From the cell containing the given text, extract its center point as (X, Y) coordinate. 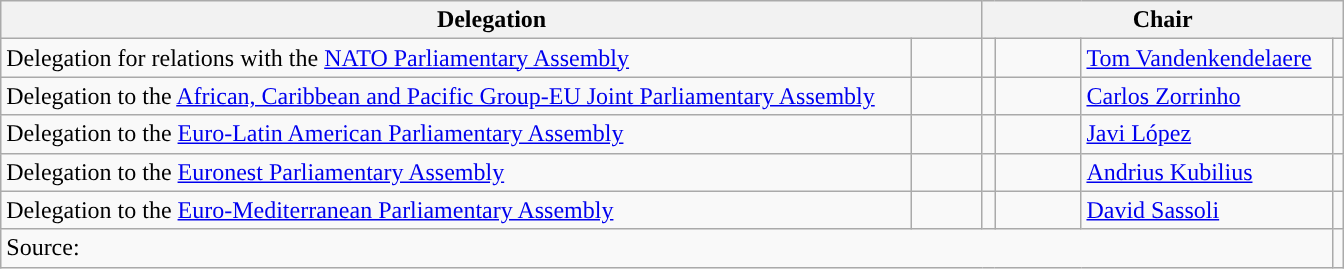
Andrius Kubilius (1206, 172)
Delegation to the Euronest Parliamentary Assembly (456, 172)
Delegation to the Euro-Mediterranean Parliamentary Assembly (456, 210)
David Sassoli (1206, 210)
Delegation to the African, Caribbean and Pacific Group-EU Joint Parliamentary Assembly (456, 96)
Delegation to the Euro-Latin American Parliamentary Assembly (456, 134)
Delegation for relations with the NATO Parliamentary Assembly (456, 58)
Chair (1162, 20)
Source: (666, 248)
Tom Vandenkendelaere (1206, 58)
Delegation (492, 20)
Javi López (1206, 134)
Carlos Zorrinho (1206, 96)
